Determine the (X, Y) coordinate at the center of the cell enclosing the given text.  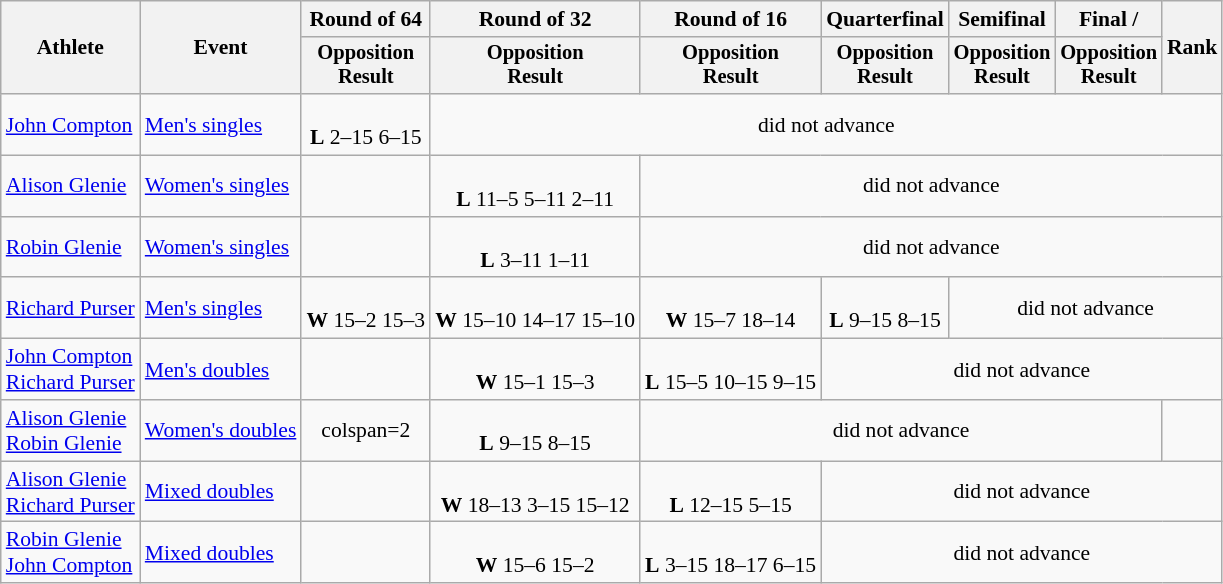
L 12–15 5–15 (730, 492)
Robin Glenie (70, 248)
colspan=2 (366, 430)
L 2–15 6–15 (366, 124)
Semifinal (1002, 19)
Round of 64 (366, 19)
L 3–15 18–17 6–15 (730, 552)
W 15–7 18–14 (730, 308)
Event (221, 48)
Alison Glenie (70, 186)
Men's doubles (221, 370)
John ComptonRichard Purser (70, 370)
L 15–5 10–15 9–15 (730, 370)
Athlete (70, 48)
Richard Purser (70, 308)
W 18–13 3–15 15–12 (535, 492)
Round of 32 (535, 19)
Final / (1108, 19)
L 3–11 1–11 (535, 248)
W 15–2 15–3 (366, 308)
W 15–1 15–3 (535, 370)
Quarterfinal (885, 19)
L 11–5 5–11 2–11 (535, 186)
Alison GlenieRobin Glenie (70, 430)
Women's doubles (221, 430)
W 15–10 14–17 15–10 (535, 308)
John Compton (70, 124)
Alison GlenieRichard Purser (70, 492)
W 15–6 15–2 (535, 552)
Round of 16 (730, 19)
Rank (1192, 48)
Robin GlenieJohn Compton (70, 552)
